For the text-containing cell, return its midpoint in (X, Y) coordinate format. 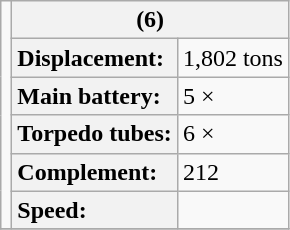
Main battery: (95, 96)
(6) (150, 20)
Speed: (95, 210)
6 × (232, 134)
5 × (232, 96)
Torpedo tubes: (95, 134)
212 (232, 172)
1,802 tons (232, 58)
Complement: (95, 172)
Displacement: (95, 58)
